Identify which cell holds the provided text, then report its (x, y) central coordinate. 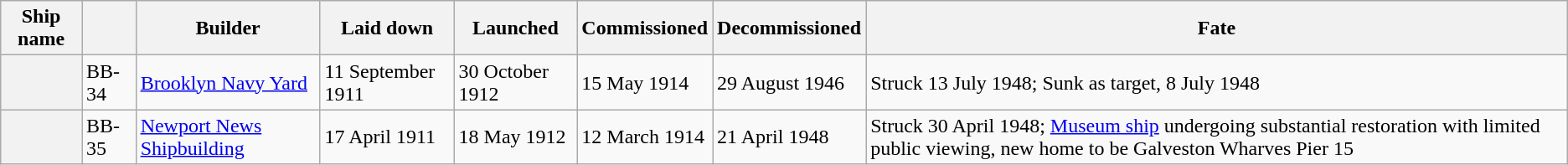
21 April 1948 (789, 137)
Brooklyn Navy Yard (228, 82)
Struck 30 April 1948; Museum ship undergoing substantial restoration with limited public viewing, new home to be Galveston Wharves Pier 15 (1217, 137)
29 August 1946 (789, 82)
18 May 1912 (516, 137)
11 September 1911 (387, 82)
Struck 13 July 1948; Sunk as target, 8 July 1948 (1217, 82)
Commissioned (645, 28)
Newport News Shipbuilding (228, 137)
Fate (1217, 28)
Laid down (387, 28)
30 October 1912 (516, 82)
Decommissioned (789, 28)
Ship name (42, 28)
BB-35 (109, 137)
BB-34 (109, 82)
12 March 1914 (645, 137)
Launched (516, 28)
17 April 1911 (387, 137)
Builder (228, 28)
15 May 1914 (645, 82)
